Locate the cell with the specified text and output its (x, y) center coordinate. 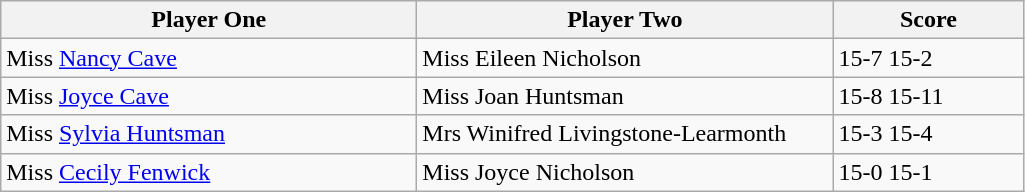
15-7 15-2 (928, 58)
Player Two (625, 20)
Mrs Winifred Livingstone-Learmonth (625, 134)
Miss Eileen Nicholson (625, 58)
15-0 15-1 (928, 172)
Miss Joyce Nicholson (625, 172)
Player One (209, 20)
Miss Sylvia Huntsman (209, 134)
15-3 15-4 (928, 134)
Miss Nancy Cave (209, 58)
Score (928, 20)
Miss Joyce Cave (209, 96)
15-8 15-11 (928, 96)
Miss Joan Huntsman (625, 96)
Miss Cecily Fenwick (209, 172)
